Find where the given text appears and provide that cell's center as (x, y) coordinate. 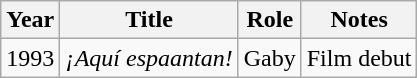
Title (149, 20)
Film debut (359, 58)
Gaby (270, 58)
Role (270, 20)
Year (30, 20)
Notes (359, 20)
¡Aquí espaantan! (149, 58)
1993 (30, 58)
